Extract the (x, y) coordinate from the center of the cell holding the provided text.  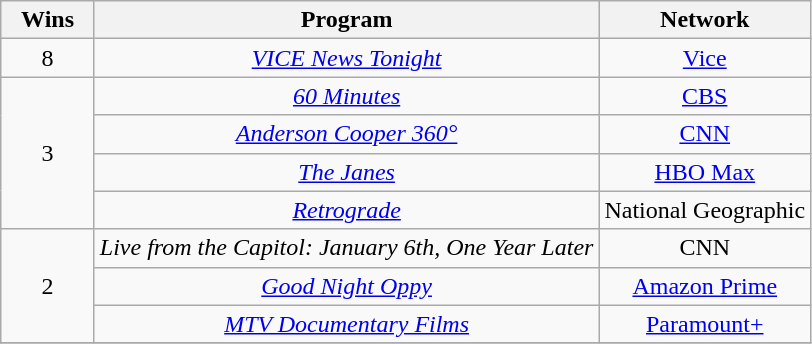
Network (705, 20)
HBO Max (705, 172)
8 (48, 58)
Amazon Prime (705, 286)
Program (346, 20)
Wins (48, 20)
2 (48, 286)
Anderson Cooper 360° (346, 134)
MTV Documentary Films (346, 324)
The Janes (346, 172)
VICE News Tonight (346, 58)
3 (48, 153)
Retrograde (346, 210)
CBS (705, 96)
Vice (705, 58)
National Geographic (705, 210)
60 Minutes (346, 96)
Live from the Capitol: January 6th, One Year Later (346, 248)
Good Night Oppy (346, 286)
Paramount+ (705, 324)
